Extract the [x, y] coordinate from the center of the cell holding the provided text.  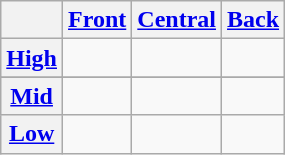
Back [254, 20]
Front [98, 20]
High [32, 58]
Mid [32, 96]
Central [177, 20]
Low [32, 134]
